Output the (X, Y) coordinate of the center of the cell containing the given text.  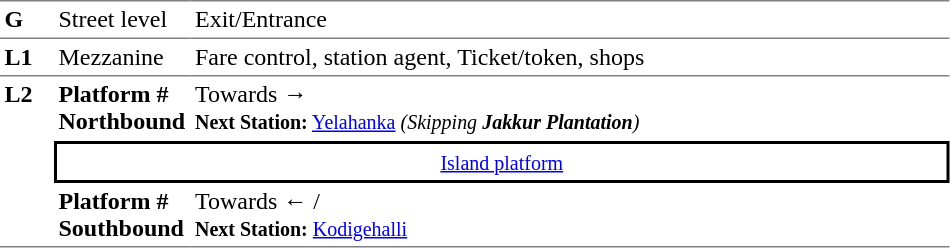
Platform #Southbound (122, 215)
G (27, 20)
L1 (27, 58)
Towards ← / Next Station: Kodigehalli (570, 215)
Platform #Northbound (122, 108)
Mezzanine (122, 58)
Towards → Next Station: Yelahanka (Skipping Jakkur Plantation) (570, 108)
L2 (27, 162)
Exit/Entrance (570, 20)
Fare control, station agent, Ticket/token, shops (570, 58)
Street level (122, 20)
Island platform (502, 162)
